Provide the (X, Y) coordinate of the cell's center where the given text is located.  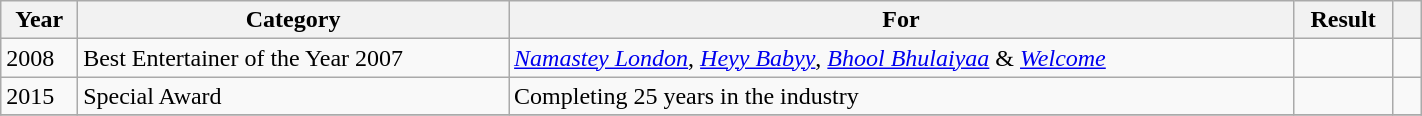
Namastey London, Heyy Babyy, Bhool Bhulaiyaa & Welcome (902, 58)
Year (40, 20)
Result (1343, 20)
Category (294, 20)
2015 (40, 96)
Completing 25 years in the industry (902, 96)
Best Entertainer of the Year 2007 (294, 58)
2008 (40, 58)
For (902, 20)
Special Award (294, 96)
